Scan for the cell matching the given text and deliver its (X, Y) coordinate at center. 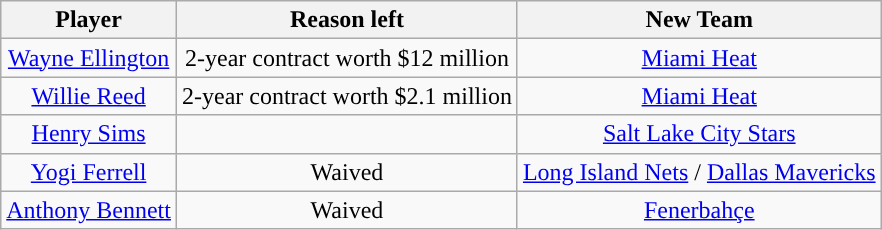
Reason left (346, 20)
Willie Reed (89, 96)
2-year contract worth $12 million (346, 58)
Player (89, 20)
Fenerbahçe (699, 210)
2-year contract worth $2.1 million (346, 96)
Anthony Bennett (89, 210)
Long Island Nets / Dallas Mavericks (699, 172)
Henry Sims (89, 134)
New Team (699, 20)
Wayne Ellington (89, 58)
Yogi Ferrell (89, 172)
Salt Lake City Stars (699, 134)
